From the cell containing the given text, extract its center point as [X, Y] coordinate. 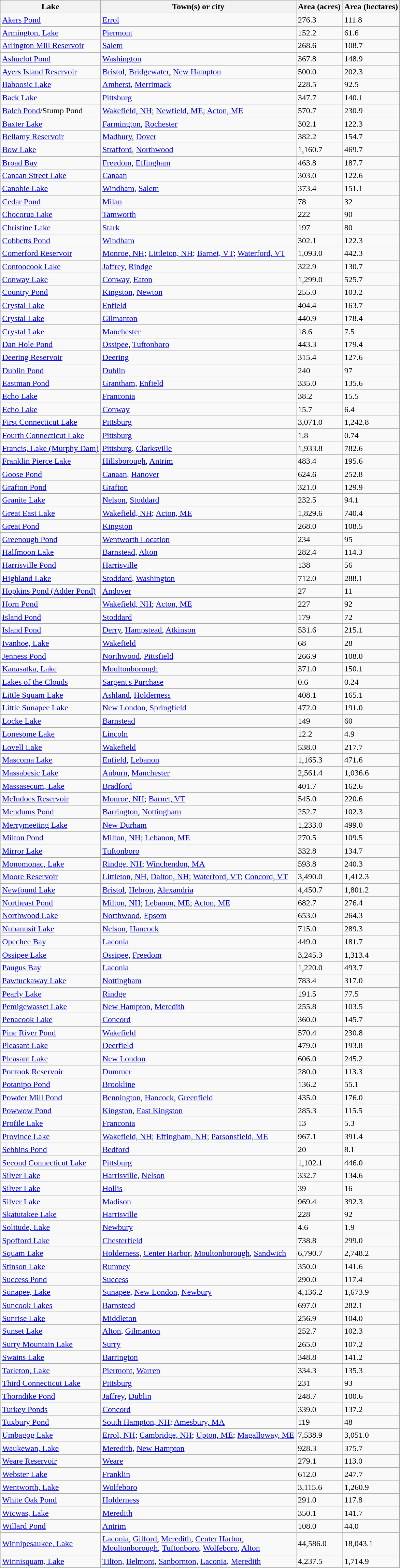
114.3 [371, 552]
New London, Springfield [198, 708]
348.8 [319, 1357]
367.8 [319, 59]
119 [319, 1422]
276.4 [371, 903]
154.7 [371, 136]
Lake [51, 7]
Conway [198, 409]
783.4 [319, 981]
92.5 [371, 85]
Northeast Pond [51, 903]
Suncook Lakes [51, 1305]
4,136.2 [319, 1292]
197 [319, 228]
White Oak Pond [51, 1500]
5.3 [371, 1123]
McIndoes Reservoir [51, 799]
Nubanusit Lake [51, 929]
Balch Pond/Stump Pond [51, 111]
712.0 [319, 578]
Tilton, Belmont, Sanbornton, Laconia, Meredith [198, 1561]
Bradford [198, 786]
Pontook Reservoir [51, 1072]
61.6 [371, 33]
Monomonac, Lake [51, 864]
193.8 [371, 1046]
299.0 [371, 1240]
109.5 [371, 838]
117.8 [371, 1500]
18,043.1 [371, 1543]
13 [319, 1123]
483.4 [319, 461]
Weare Reservoir [51, 1461]
499.0 [371, 825]
332.7 [319, 1175]
715.0 [319, 929]
317.0 [371, 981]
Great Pond [51, 526]
94.1 [371, 500]
255.0 [319, 292]
Barrington, Nottingham [198, 812]
68 [319, 643]
8.1 [371, 1149]
Windham, Salem [198, 189]
479.0 [319, 1046]
443.3 [319, 344]
392.3 [371, 1201]
279.1 [319, 1461]
Baxter Lake [51, 124]
Sunapee, New London, Newbury [198, 1292]
6.4 [371, 409]
44,586.0 [319, 1543]
1,412.3 [371, 877]
Area (acres) [319, 7]
375.7 [371, 1448]
Town(s) or city [198, 7]
Surry Mountain Lake [51, 1344]
Chocorua Lake [51, 215]
Hillsborough, Antrim [198, 461]
Tamworth [198, 215]
Northwood, Epsom [198, 916]
Lovell Lake [51, 747]
1,673.9 [371, 1292]
Antrim [198, 1526]
3,245.3 [319, 955]
538.0 [319, 747]
78 [319, 202]
Armington, Lake [51, 33]
471.6 [371, 760]
220.6 [371, 799]
Holderness [198, 1500]
Moore Reservoir [51, 877]
Turkey Ponds [51, 1409]
90 [371, 215]
Manchester [198, 331]
Ivanhoe, Lake [51, 643]
570.4 [319, 1033]
Sebbins Pond [51, 1149]
493.7 [371, 968]
Milton Pond [51, 838]
Dublin Pond [51, 370]
Pearly Lake [51, 994]
48 [371, 1422]
18.6 [319, 331]
56 [371, 565]
Powwow Pond [51, 1110]
446.0 [371, 1162]
347.7 [319, 98]
151.1 [371, 189]
612.0 [319, 1474]
449.0 [319, 942]
Massasecum, Lake [51, 786]
16 [371, 1188]
Third Connecticut Lake [51, 1383]
New Durham [198, 825]
268.6 [319, 46]
Lincoln [198, 734]
0.74 [371, 435]
Pawtuckaway Lake [51, 981]
Granite Lake [51, 500]
4.9 [371, 734]
408.1 [319, 695]
Ossipee, Freedom [198, 955]
Penacook Lake [51, 1020]
Conway, Eaton [198, 279]
1.9 [371, 1228]
Bristol, Hebron, Alexandria [198, 890]
Newbury [198, 1228]
382.2 [319, 136]
Farmington, Rochester [198, 124]
Goose Pond [51, 474]
195.6 [371, 461]
Jaffrey, Dublin [198, 1396]
Newfound Lake [51, 890]
Hopkins Pond (Adder Pond) [51, 591]
165.1 [371, 695]
163.7 [371, 305]
228.5 [319, 85]
Kingston, Newton [198, 292]
Mirror Lake [51, 851]
Ashuelot Pond [51, 59]
Weare [198, 1461]
Stinson Lake [51, 1266]
928.3 [319, 1448]
South Hampton, NH; Amesbury, MA [198, 1422]
Willard Pond [51, 1526]
Contoocook Lake [51, 266]
4,237.5 [319, 1561]
Webster Lake [51, 1474]
39 [319, 1188]
Errol, NH; Cambridge, NH; Upton, ME; Magalloway, ME [198, 1435]
0.24 [371, 682]
442.3 [371, 253]
134.6 [371, 1175]
255.8 [319, 1007]
Bennington, Hancock, Greenfield [198, 1098]
Second Connecticut Lake [51, 1162]
Kingston [198, 526]
Freedom, Effingham [198, 163]
Wicwas, Lake [51, 1513]
1,036.6 [371, 773]
60 [371, 721]
Jaffrey, Rindge [198, 266]
Laconia, Gilford, Meredith, Center Harbor,Moultonborough, Tuftonboro, Wolfeboro, Alton [198, 1543]
339.0 [319, 1409]
Cedar Pond [51, 202]
Ashland, Holderness [198, 695]
179.4 [371, 344]
27 [319, 591]
Canobie Lake [51, 189]
247.7 [371, 1474]
55.1 [371, 1085]
72 [371, 617]
152.2 [319, 33]
248.7 [319, 1396]
Locke Lake [51, 721]
Little Squam Lake [51, 695]
Enfield [198, 305]
1,165.3 [319, 760]
Ossipee, Tuftonboro [198, 344]
Canaan Street Lake [51, 176]
593.8 [319, 864]
3,051.0 [371, 1435]
231 [319, 1383]
Rindge, NH; Winchendon, MA [198, 864]
Franklin Pierce Lake [51, 461]
Paugus Bay [51, 968]
Pemigewasset Lake [51, 1007]
Stoddard, Washington [198, 578]
Comerford Reservoir [51, 253]
Wolfeboro [198, 1487]
1,801.2 [371, 890]
Stoddard [198, 617]
1,093.0 [319, 253]
149 [319, 721]
Barnstead, Alton [198, 552]
289.3 [371, 929]
265.0 [319, 1344]
Highland Lake [51, 578]
782.6 [371, 448]
276.3 [319, 20]
135.6 [371, 383]
290.0 [319, 1279]
303.0 [319, 176]
Chesterfield [198, 1240]
176.0 [371, 1098]
240 [319, 370]
Winnipesaukee, Lake [51, 1543]
335.0 [319, 383]
Arlington Mill Reservoir [51, 46]
321.0 [319, 487]
191.5 [319, 994]
Moultonborough [198, 669]
Kanasatka, Lake [51, 669]
373.4 [319, 189]
Nottingham [198, 981]
264.3 [371, 916]
Francis, Lake (Murphy Dam) [51, 448]
1,220.0 [319, 968]
967.1 [319, 1136]
Conway Lake [51, 279]
New London [198, 1059]
Tarleton, Lake [51, 1370]
122.6 [371, 176]
Umbagog Lake [51, 1435]
Rumney [198, 1266]
103.5 [371, 1007]
Sunrise Lake [51, 1318]
280.0 [319, 1072]
Area (hectares) [371, 7]
227 [319, 604]
15.7 [319, 409]
Meredith [198, 1513]
100.6 [371, 1396]
4.6 [319, 1228]
268.0 [319, 526]
32 [371, 202]
First Connecticut Lake [51, 422]
Wakefield, NH; Effingham, NH; Parsonsfield, ME [198, 1136]
291.0 [319, 1500]
217.7 [371, 747]
282.1 [371, 1305]
463.8 [319, 163]
95 [371, 539]
Wakefield, NH; Newfield, ME; Acton, ME [198, 111]
Kingston, East Kingston [198, 1110]
1,299.0 [319, 279]
148.9 [371, 59]
Derry, Hampstead, Atkinson [198, 630]
Country Pond [51, 292]
525.7 [371, 279]
Auburn, Manchester [198, 773]
401.7 [319, 786]
360.0 [319, 1020]
0.6 [319, 682]
Canaan [198, 176]
334.3 [319, 1370]
Pittsburg, Clarksville [198, 448]
104.0 [371, 1318]
Grafton [198, 487]
Grafton Pond [51, 487]
230.9 [371, 111]
Pine River Pond [51, 1033]
Ossipee Lake [51, 955]
1,260.9 [371, 1487]
7,538.9 [319, 1435]
Mascoma Lake [51, 760]
Tuftonboro [198, 851]
141.2 [371, 1357]
332.8 [319, 851]
682.7 [319, 903]
738.8 [319, 1240]
115.5 [371, 1110]
Baboosic Lake [51, 85]
Powder Mill Pond [51, 1098]
228 [319, 1215]
653.0 [319, 916]
500.0 [319, 72]
Harrisville, Nelson [198, 1175]
Broad Bay [51, 163]
Profile Lake [51, 1123]
108.5 [371, 526]
181.7 [371, 942]
Milton, NH; Lebanon, ME; Acton, ME [198, 903]
Christine Lake [51, 228]
134.7 [371, 851]
Nelson, Stoddard [198, 500]
3,115.6 [319, 1487]
Cobbetts Pond [51, 241]
Lonesome Lake [51, 734]
Massabesic Lake [51, 773]
6,790.7 [319, 1253]
Jenness Pond [51, 656]
Dublin [198, 370]
11 [371, 591]
Deering [198, 357]
Deering Reservoir [51, 357]
178.4 [371, 318]
Rindge [198, 994]
Nelson, Hancock [198, 929]
Halfmoon Lake [51, 552]
472.0 [319, 708]
Surry [198, 1344]
136.2 [319, 1085]
270.5 [319, 838]
108.7 [371, 46]
Little Sunapee Lake [51, 708]
Mendums Pond [51, 812]
111.8 [371, 20]
215.1 [371, 630]
1.8 [319, 435]
1,102.1 [319, 1162]
371.0 [319, 669]
Northwood, Pittsfield [198, 656]
570.7 [319, 111]
113.0 [371, 1461]
Dan Hole Pond [51, 344]
Harrisville Pond [51, 565]
Spofford Lake [51, 1240]
234 [319, 539]
Horn Pond [51, 604]
103.2 [371, 292]
Sargent's Purchase [198, 682]
179 [319, 617]
137.2 [371, 1409]
Dummer [198, 1072]
Madbury, Dover [198, 136]
138 [319, 565]
Bedford [198, 1149]
Milan [198, 202]
Sunset Lake [51, 1331]
531.6 [319, 630]
1,313.4 [371, 955]
391.4 [371, 1136]
435.0 [319, 1098]
404.4 [319, 305]
1,829.6 [319, 513]
191.0 [371, 708]
350.1 [319, 1513]
141.7 [371, 1513]
140.1 [371, 98]
740.4 [371, 513]
Alton, Gilmanton [198, 1331]
697.0 [319, 1305]
93 [371, 1383]
38.2 [319, 396]
606.0 [319, 1059]
315.4 [319, 357]
Piermont [198, 33]
Wentworth, Lake [51, 1487]
Madison [198, 1201]
1,714.9 [371, 1561]
Thorndike Pond [51, 1396]
Salem [198, 46]
162.6 [371, 786]
12.2 [319, 734]
266.9 [319, 656]
252.8 [371, 474]
469.7 [371, 149]
New Hampton, Meredith [198, 1007]
Hollis [198, 1188]
1,242.8 [371, 422]
Sunapee, Lake [51, 1292]
Monroe, NH; Littleton, NH; Barnet, VT; Waterford, VT [198, 253]
Grantham, Enfield [198, 383]
285.3 [319, 1110]
Enfield, Lebanon [198, 760]
Province Lake [51, 1136]
Brookline [198, 1085]
Wentworth Location [198, 539]
Holderness, Center Harbor, Moultonborough, Sandwich [198, 1253]
440.9 [319, 318]
127.6 [371, 357]
80 [371, 228]
97 [371, 370]
288.1 [371, 578]
282.4 [319, 552]
Merrymeeting Lake [51, 825]
Winnisquam, Lake [51, 1561]
20 [319, 1149]
Fourth Connecticut Lake [51, 435]
Eastman Pond [51, 383]
Strafford, Northwood [198, 149]
Amherst, Merrimack [198, 85]
222 [319, 215]
145.7 [371, 1020]
624.6 [319, 474]
350.0 [319, 1266]
Success Pond [51, 1279]
113.3 [371, 1072]
Barrington [198, 1357]
Ayers Island Reservoir [51, 72]
Canaan, Hanover [198, 474]
Meredith, New Hampton [198, 1448]
245.2 [371, 1059]
117.4 [371, 1279]
Piermont, Warren [198, 1370]
1,233.0 [319, 825]
135.3 [371, 1370]
Skatutakee Lake [51, 1215]
Back Lake [51, 98]
Northwood Lake [51, 916]
Gilmanton [198, 318]
Tuxbury Pond [51, 1422]
15.5 [371, 396]
28 [371, 643]
Monroe, NH; Barnet, VT [198, 799]
Bow Lake [51, 149]
969.4 [319, 1201]
232.5 [319, 500]
Errol [198, 20]
Washington [198, 59]
Lakes of the Clouds [51, 682]
Deerfield [198, 1046]
Franklin [198, 1474]
322.9 [319, 266]
Potanipo Pond [51, 1085]
Waukewan, Lake [51, 1448]
3,490.0 [319, 877]
Success [198, 1279]
2,561.4 [319, 773]
1,933.8 [319, 448]
4,450.7 [319, 890]
Greenough Pond [51, 539]
130.7 [371, 266]
Squam Lake [51, 1253]
Bellamy Reservoir [51, 136]
2,748.2 [371, 1253]
Windham [198, 241]
187.7 [371, 163]
202.3 [371, 72]
Littleton, NH, Dalton, NH; Waterford, VT; Concord, VT [198, 877]
256.9 [319, 1318]
44.0 [371, 1526]
7.5 [371, 331]
240.3 [371, 864]
Middleton [198, 1318]
545.0 [319, 799]
107.2 [371, 1344]
150.1 [371, 669]
77.5 [371, 994]
230.8 [371, 1033]
Solitude, Lake [51, 1228]
Milton, NH; Lebanon, ME [198, 838]
Swains Lake [51, 1357]
Opechee Bay [51, 942]
141.6 [371, 1266]
Stark [198, 228]
Andover [198, 591]
3,071.0 [319, 422]
1,160.7 [319, 149]
Akers Pond [51, 20]
129.9 [371, 487]
Bristol, Bridgewater, New Hampton [198, 72]
Great East Lake [51, 513]
